From the cell containing the given text, extract its center point as [x, y] coordinate. 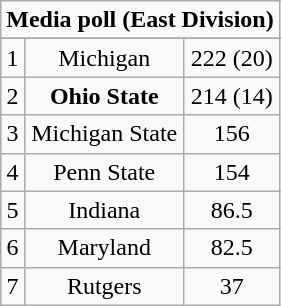
222 (20) [232, 58]
82.5 [232, 248]
2 [12, 96]
156 [232, 134]
Penn State [104, 172]
1 [12, 58]
5 [12, 210]
Indiana [104, 210]
214 (14) [232, 96]
7 [12, 286]
154 [232, 172]
Ohio State [104, 96]
Michigan [104, 58]
86.5 [232, 210]
37 [232, 286]
Rutgers [104, 286]
4 [12, 172]
3 [12, 134]
Media poll (East Division) [140, 20]
Maryland [104, 248]
6 [12, 248]
Michigan State [104, 134]
